From the cell containing the given text, extract its center point as [x, y] coordinate. 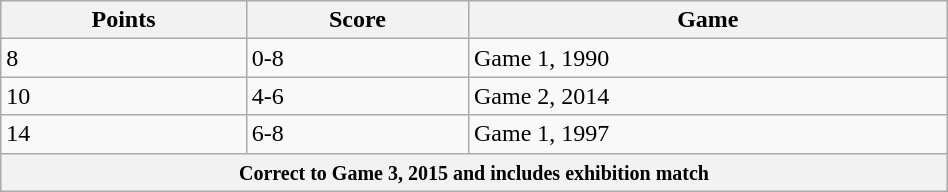
14 [124, 134]
8 [124, 58]
Correct to Game 3, 2015 and includes exhibition match [474, 172]
0-8 [357, 58]
Game 1, 1990 [708, 58]
Game 1, 1997 [708, 134]
10 [124, 96]
Game 2, 2014 [708, 96]
6-8 [357, 134]
Game [708, 20]
Points [124, 20]
Score [357, 20]
4-6 [357, 96]
